From the cell containing the given text, extract its center point as (X, Y) coordinate. 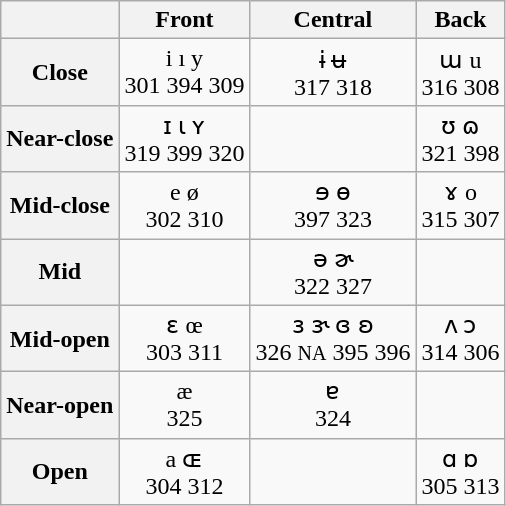
Close (60, 72)
ʌ ɔ 314 306 (460, 338)
Mid (60, 272)
Mid-open (60, 338)
æ 325 (184, 406)
ɘ ɵ 397 323 (333, 206)
ɛ œ 303 311 (184, 338)
ɯ u 316 308 (460, 72)
a ɶ 304 312 (184, 472)
ʊ ɷ 321 398 (460, 138)
e ø 302 310 (184, 206)
Mid-close (60, 206)
Back (460, 20)
Near-close (60, 138)
Central (333, 20)
ɪ ɩ ʏ 319 399 320 (184, 138)
ə ɚ 322 327 (333, 272)
Open (60, 472)
Front (184, 20)
ɜ ɝ ɞ ʚ 326 NA 395 396 (333, 338)
Near-open (60, 406)
ɨ ʉ 317 318 (333, 72)
ɐ 324 (333, 406)
ɤ o 315 307 (460, 206)
ɑ ɒ 305 313 (460, 472)
i ı y 301 394 309 (184, 72)
